Find where the given text appears and provide that cell's center as (x, y) coordinate. 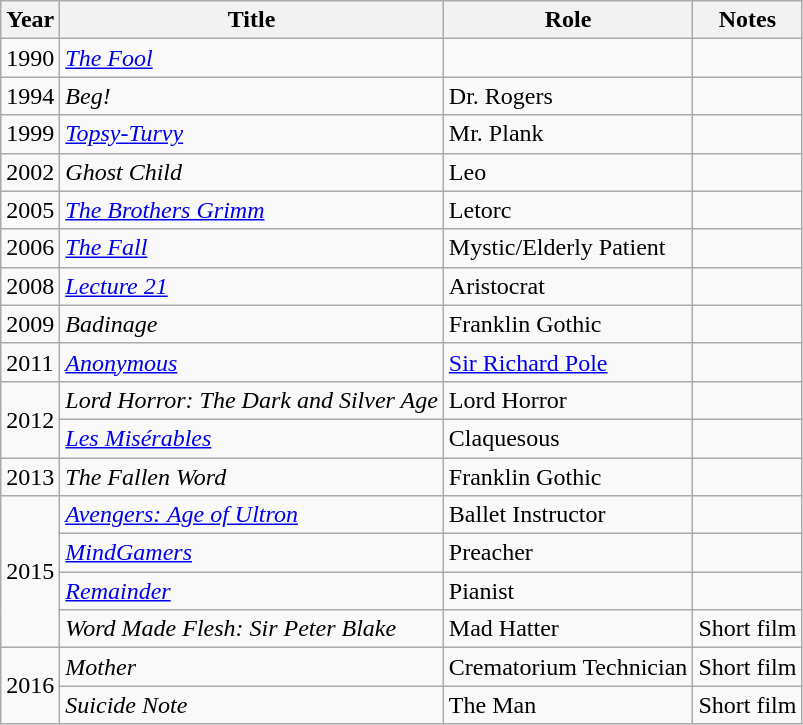
Lord Horror: The Dark and Silver Age (252, 400)
Mr. Plank (568, 134)
Mad Hatter (568, 629)
Sir Richard Pole (568, 362)
Leo (568, 172)
2002 (30, 172)
2008 (30, 286)
Notes (748, 20)
MindGamers (252, 553)
Lord Horror (568, 400)
Les Misérables (252, 438)
2006 (30, 248)
Anonymous (252, 362)
2005 (30, 210)
2013 (30, 477)
Suicide Note (252, 705)
Mother (252, 667)
Avengers: Age of Ultron (252, 515)
Claquesous (568, 438)
The Fallen Word (252, 477)
Mystic/Elderly Patient (568, 248)
1990 (30, 58)
The Brothers Grimm (252, 210)
Remainder (252, 591)
2009 (30, 324)
2012 (30, 419)
Pianist (568, 591)
Word Made Flesh: Sir Peter Blake (252, 629)
Topsy-Turvy (252, 134)
Letorc (568, 210)
The Man (568, 705)
2015 (30, 572)
Ghost Child (252, 172)
Beg! (252, 96)
The Fool (252, 58)
1999 (30, 134)
Aristocrat (568, 286)
Preacher (568, 553)
1994 (30, 96)
2011 (30, 362)
Dr. Rogers (568, 96)
2016 (30, 686)
Year (30, 20)
Badinage (252, 324)
Lecture 21 (252, 286)
Role (568, 20)
Crematorium Technician (568, 667)
Title (252, 20)
Ballet Instructor (568, 515)
The Fall (252, 248)
